Pinpoint the cell where the given text exists, returning its (x, y) midpoint coordinate. 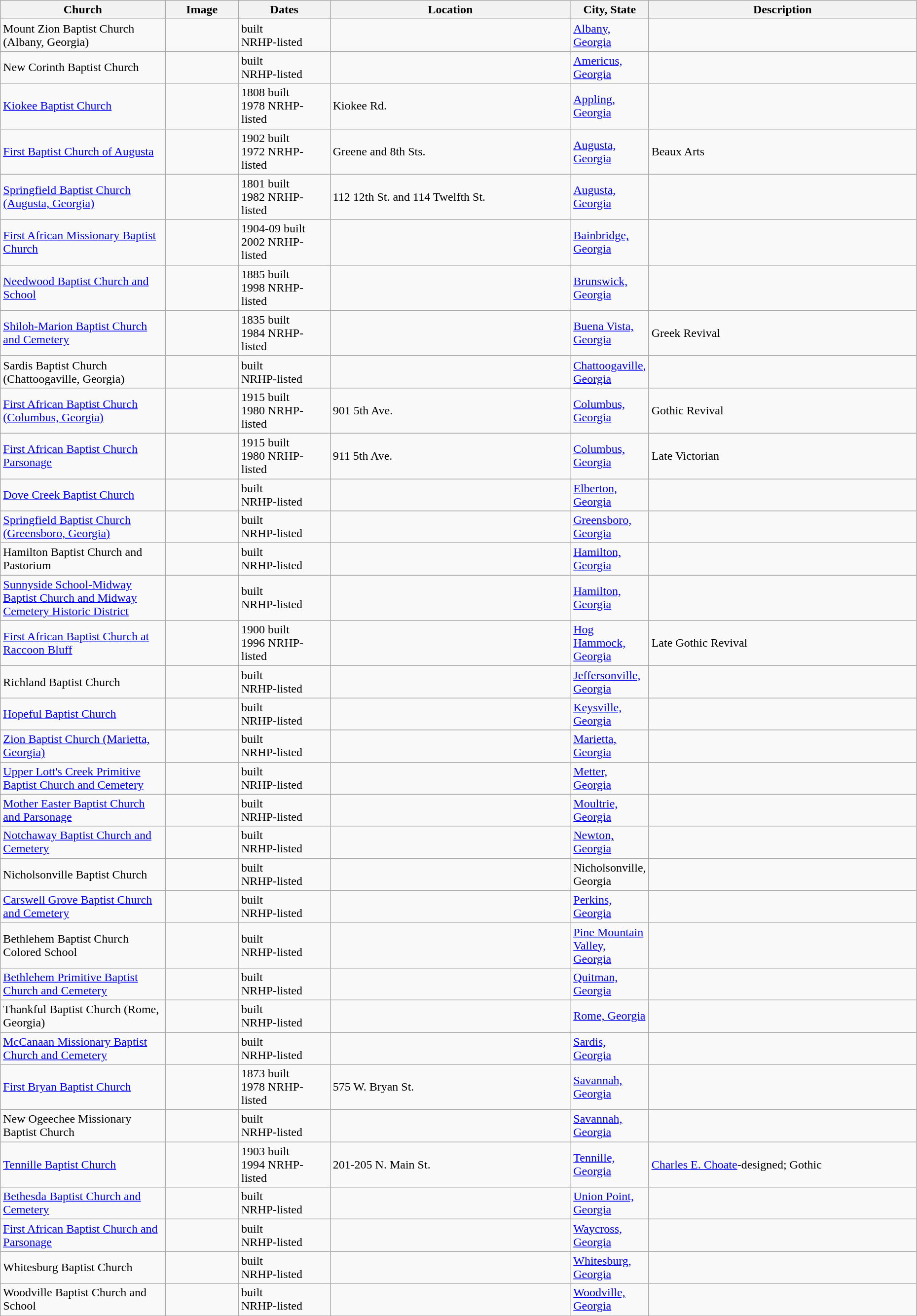
1873 built1978 NRHP-listed (284, 1087)
Mother Easter Baptist Church and Parsonage (83, 810)
First African Missionary Baptist Church (83, 242)
Notchaway Baptist Church and Cemetery (83, 842)
1900 built1996 NRHP-listed (284, 643)
Dates (284, 10)
1902 built1972 NRHP-listed (284, 151)
First African Baptist Church Parsonage (83, 456)
First Baptist Church of Augusta (83, 151)
Mount Zion Baptist Church (Albany, Georgia) (83, 36)
1801 built1982 NRHP-listed (284, 197)
Description (782, 10)
Albany, Georgia (610, 36)
Pine Mountain Valley, Georgia (610, 945)
Chattoogaville, Georgia (610, 372)
Church (83, 10)
New Ogeechee Missionary Baptist Church (83, 1126)
Marietta, Georgia (610, 746)
112 12th St. and 114 Twelfth St. (450, 197)
Greensboro, Georgia (610, 527)
Springfield Baptist Church (Augusta, Georgia) (83, 197)
First African Baptist Church at Raccoon Bluff (83, 643)
Sardis Baptist Church (Chattoogaville, Georgia) (83, 372)
201-205 N. Main St. (450, 1165)
Appling, Georgia (610, 106)
Image (202, 10)
Bainbridge, Georgia (610, 242)
Rome, Georgia (610, 1016)
Nicholsonville Baptist Church (83, 874)
Quitman, Georgia (610, 984)
Whitesburg Baptist Church (83, 1268)
Zion Baptist Church (Marietta, Georgia) (83, 746)
Needwood Baptist Church and School (83, 288)
911 5th Ave. (450, 456)
Hopeful Baptist Church (83, 714)
First Bryan Baptist Church (83, 1087)
Americus, Georgia (610, 67)
Keysville, Georgia (610, 714)
Gothic Revival (782, 410)
First African Baptist Church (Columbus, Georgia) (83, 410)
Greek Revival (782, 333)
Elberton, Georgia (610, 494)
1904-09 built2002 NRHP-listed (284, 242)
Springfield Baptist Church (Greensboro, Georgia) (83, 527)
Location (450, 10)
Jeffersonville, Georgia (610, 682)
Sunnyside School-Midway Baptist Church and Midway Cemetery Historic District (83, 598)
Dove Creek Baptist Church (83, 494)
Union Point, Georgia (610, 1204)
Kiokee Rd. (450, 106)
Bethlehem Primitive Baptist Church and Cemetery (83, 984)
Moultrie, Georgia (610, 810)
Metter, Georgia (610, 778)
Hog Hammock, Georgia (610, 643)
Richland Baptist Church (83, 682)
1885 built1998 NRHP-listed (284, 288)
Buena Vista, Georgia (610, 333)
New Corinth Baptist Church (83, 67)
Thankful Baptist Church (Rome, Georgia) (83, 1016)
Bethlehem Baptist Church Colored School (83, 945)
Whitesburg, Georgia (610, 1268)
Shiloh-Marion Baptist Church and Cemetery (83, 333)
Newton, Georgia (610, 842)
Hamilton Baptist Church and Pastorium (83, 559)
Perkins, Georgia (610, 907)
575 W. Bryan St. (450, 1087)
Nicholsonville, Georgia (610, 874)
Greene and 8th Sts. (450, 151)
Tennille Baptist Church (83, 1165)
Woodville Baptist Church and School (83, 1299)
Kiokee Baptist Church (83, 106)
Brunswick, Georgia (610, 288)
901 5th Ave. (450, 410)
Carswell Grove Baptist Church and Cemetery (83, 907)
Sardis, Georgia (610, 1048)
1808 built1978 NRHP-listed (284, 106)
1903 built1994 NRHP-listed (284, 1165)
McCanaan Missionary Baptist Church and Cemetery (83, 1048)
Charles E. Choate-designed; Gothic (782, 1165)
Bethesda Baptist Church and Cemetery (83, 1204)
Woodville, Georgia (610, 1299)
City, State (610, 10)
Tennille, Georgia (610, 1165)
Late Victorian (782, 456)
First African Baptist Church and Parsonage (83, 1235)
1835 built1984 NRHP-listed (284, 333)
Upper Lott's Creek Primitive Baptist Church and Cemetery (83, 778)
Beaux Arts (782, 151)
Waycross, Georgia (610, 1235)
Late Gothic Revival (782, 643)
